Extract the [X, Y] coordinate from the center of the cell holding the provided text.  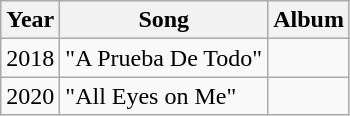
Year [30, 20]
"All Eyes on Me" [164, 96]
"A Prueba De Todo" [164, 58]
Song [164, 20]
2020 [30, 96]
Album [309, 20]
2018 [30, 58]
